Determine the (X, Y) coordinate at the center of the cell enclosing the given text.  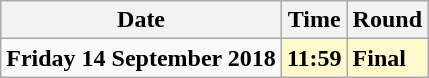
11:59 (314, 58)
Time (314, 20)
Date (142, 20)
Round (387, 20)
Friday 14 September 2018 (142, 58)
Final (387, 58)
